Detect which cell encompasses the target text, then output its (X, Y) center coordinate. 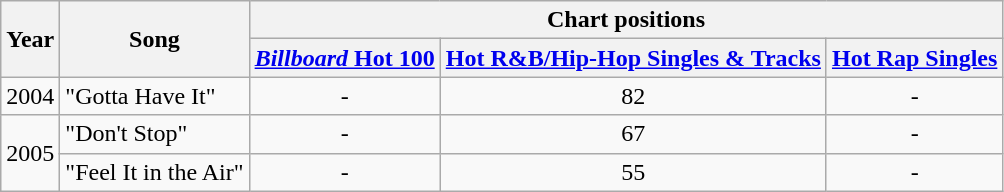
Billboard Hot 100 (344, 58)
Hot R&B/Hip-Hop Singles & Tracks (633, 58)
Hot Rap Singles (914, 58)
Chart positions (626, 20)
"Feel It in the Air" (154, 172)
"Gotta Have It" (154, 96)
55 (633, 172)
82 (633, 96)
2004 (30, 96)
67 (633, 134)
Song (154, 39)
2005 (30, 153)
"Don't Stop" (154, 134)
Year (30, 39)
